Pinpoint the cell where the given text exists, returning its [X, Y] midpoint coordinate. 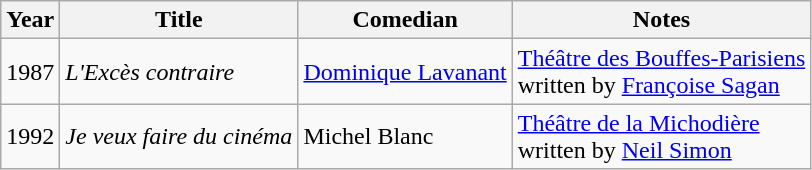
Théâtre des Bouffes-Parisienswritten by Françoise Sagan [662, 72]
L'Excès contraire [179, 72]
Notes [662, 20]
Comedian [405, 20]
1992 [30, 136]
Michel Blanc [405, 136]
Title [179, 20]
Je veux faire du cinéma [179, 136]
Théâtre de la Michodièrewritten by Neil Simon [662, 136]
Year [30, 20]
1987 [30, 72]
Dominique Lavanant [405, 72]
